Scan for the cell matching the given text and deliver its (X, Y) coordinate at center. 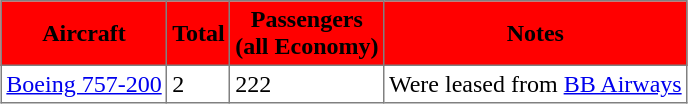
Boeing 757-200 (84, 84)
Total (198, 33)
Passengers(all Economy) (307, 33)
222 (307, 84)
Notes (536, 33)
Were leased from BB Airways (536, 84)
2 (198, 84)
Aircraft (84, 33)
